Determine the [x, y] coordinate at the center of the cell enclosing the given text.  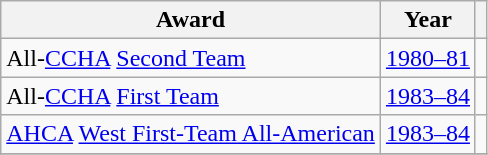
All-CCHA First Team [191, 96]
AHCA West First-Team All-American [191, 134]
Award [191, 20]
All-CCHA Second Team [191, 58]
1980–81 [428, 58]
Year [428, 20]
